Provide the [x, y] coordinate of the cell's center where the given text is located.  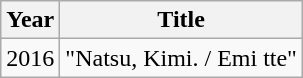
Year [30, 20]
2016 [30, 58]
Title [182, 20]
"Natsu, Kimi. / Emi tte" [182, 58]
